Provide the (X, Y) coordinate of the cell's center where the given text is located.  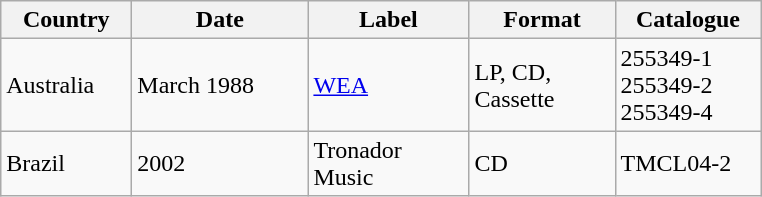
Format (542, 20)
Tronador Music (388, 164)
Date (220, 20)
Australia (66, 85)
255349-1 255349-2 255349-4 (688, 85)
March 1988 (220, 85)
Country (66, 20)
LP, CD, Cassette (542, 85)
2002 (220, 164)
Catalogue (688, 20)
CD (542, 164)
Label (388, 20)
TMCL04-2 (688, 164)
Brazil (66, 164)
WEA (388, 85)
